Scan for the cell matching the given text and deliver its [x, y] coordinate at center. 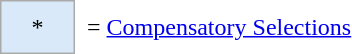
* [38, 27]
